From the cell containing the given text, extract its center point as [X, Y] coordinate. 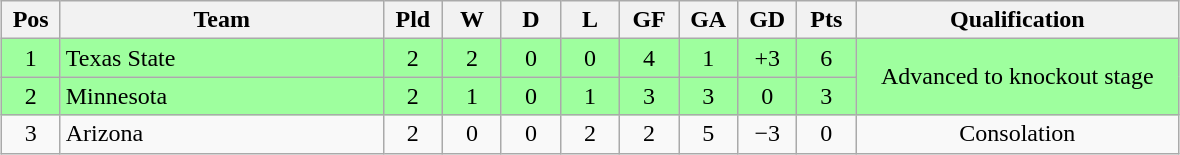
Team [222, 20]
Arizona [222, 134]
Advanced to knockout stage [1018, 77]
GA [708, 20]
Pos [30, 20]
L [590, 20]
5 [708, 134]
+3 [768, 58]
Qualification [1018, 20]
Texas State [222, 58]
4 [650, 58]
Pts [826, 20]
W [472, 20]
GD [768, 20]
Minnesota [222, 96]
−3 [768, 134]
Consolation [1018, 134]
GF [650, 20]
D [530, 20]
Pld [412, 20]
6 [826, 58]
